Search for the cell housing the specified text and yield its [X, Y] center coordinate. 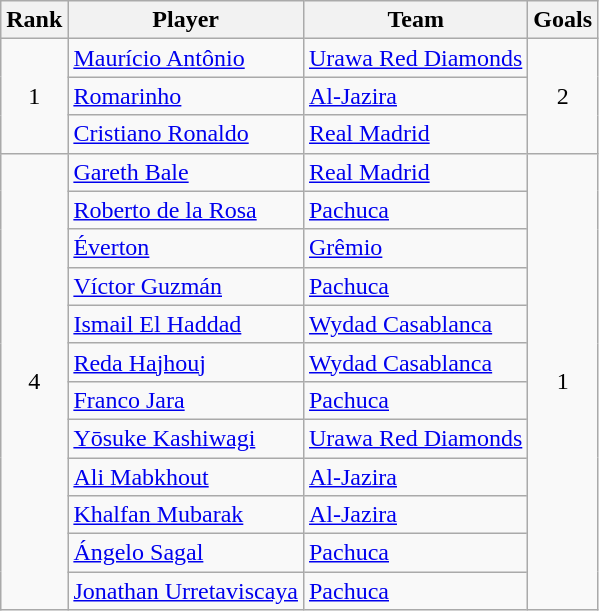
Cristiano Ronaldo [186, 134]
Ismail El Haddad [186, 324]
Víctor Guzmán [186, 286]
Jonathan Urretaviscaya [186, 591]
Ángelo Sagal [186, 553]
Grêmio [415, 248]
Romarinho [186, 96]
Khalfan Mubarak [186, 515]
Ali Mabkhout [186, 477]
2 [563, 96]
4 [34, 382]
Maurício Antônio [186, 58]
Franco Jara [186, 400]
Éverton [186, 248]
Goals [563, 20]
Reda Hajhouj [186, 362]
Gareth Bale [186, 172]
Yōsuke Kashiwagi [186, 438]
Team [415, 20]
Roberto de la Rosa [186, 210]
Rank [34, 20]
Player [186, 20]
